From the cell containing the given text, extract its center point as (X, Y) coordinate. 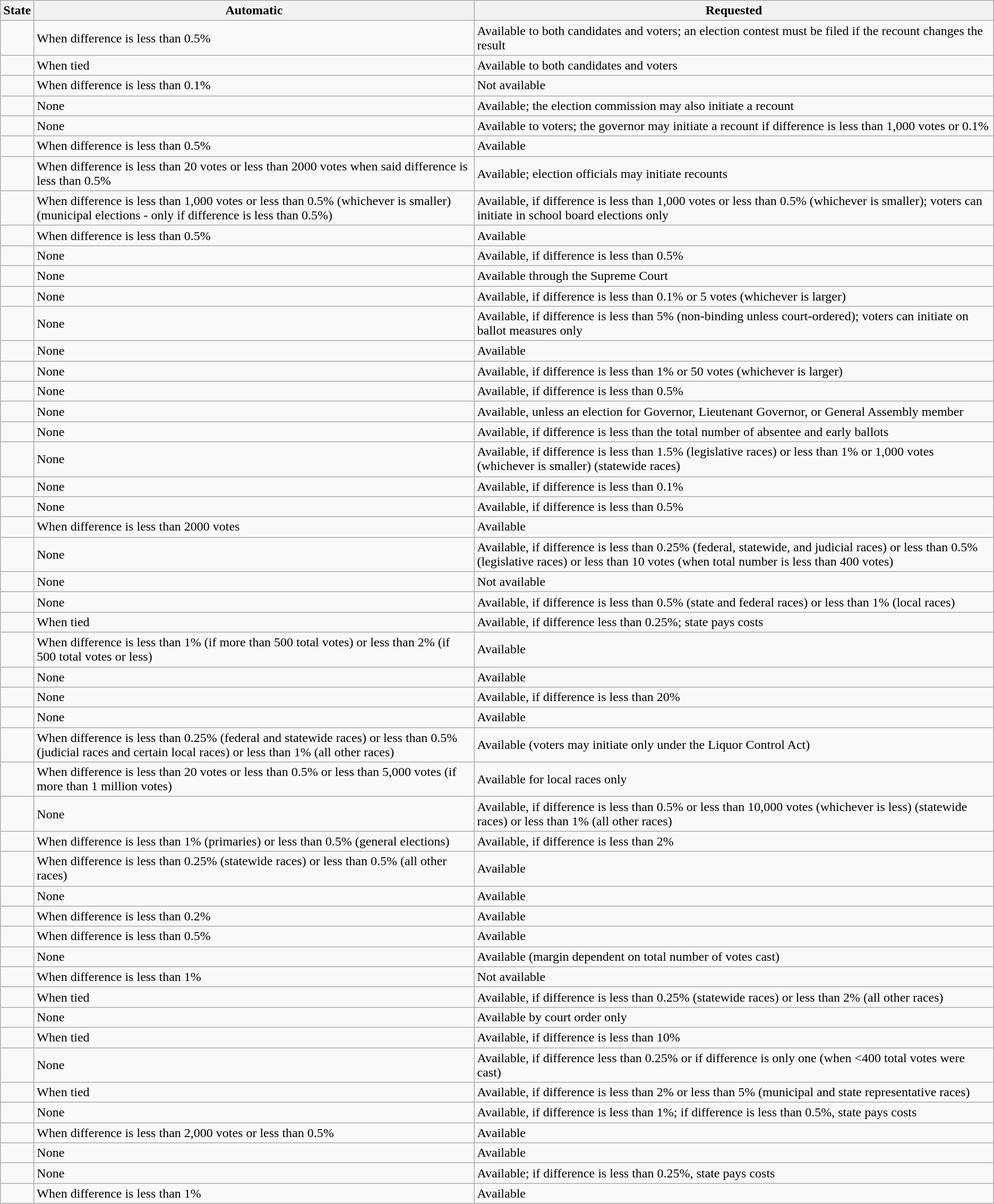
Available to both candidates and voters; an election contest must be filed if the recount changes the result (734, 38)
Available; election officials may initiate recounts (734, 173)
Available for local races only (734, 780)
Available; the election commission may also initiate a recount (734, 106)
Available, if difference is less than 20% (734, 697)
Available, if difference less than 0.25% or if difference is only one (when <400 total votes were cast) (734, 1064)
When difference is less than 0.2% (254, 916)
Available, if difference is less than the total number of absentee and early ballots (734, 432)
Available through the Supreme Court (734, 276)
Available, unless an election for Governor, Lieutenant Governor, or General Assembly member (734, 412)
When difference is less than 0.1% (254, 86)
When difference is less than 20 votes or less than 0.5% or less than 5,000 votes (if more than 1 million votes) (254, 780)
Available, if difference is less than 5% (non-binding unless court-ordered); voters can initiate on ballot measures only (734, 324)
When difference is less than 0.25% (statewide races) or less than 0.5% (all other races) (254, 869)
Automatic (254, 11)
Available, if difference is less than 1,000 votes or less than 0.5% (whichever is smaller); voters can initiate in school board elections only (734, 208)
Available (margin dependent on total number of votes cast) (734, 957)
Available, if difference is less than 0.5% or less than 10,000 votes (whichever is less) (statewide races) or less than 1% (all other races) (734, 814)
Available by court order only (734, 1017)
Available to both candidates and voters (734, 65)
Available, if difference is less than 2% or less than 5% (municipal and state representative races) (734, 1092)
When difference is less than 2,000 votes or less than 0.5% (254, 1133)
Available, if difference is less than 1%; if difference is less than 0.5%, state pays costs (734, 1113)
Available, if difference is less than 10% (734, 1037)
Available, if difference is less than 0.5% (state and federal races) or less than 1% (local races) (734, 602)
Available, if difference is less than 0.1% (734, 486)
When difference is less than 2000 votes (254, 527)
Available; if difference is less than 0.25%, state pays costs (734, 1173)
Available (voters may initiate only under the Liquor Control Act) (734, 745)
State (17, 11)
Available, if difference less than 0.25%; state pays costs (734, 622)
Available, if difference is less than 1.5% (legislative races) or less than 1% or 1,000 votes (whichever is smaller) (statewide races) (734, 459)
Available, if difference is less than 2% (734, 841)
When difference is less than 1% (primaries) or less than 0.5% (general elections) (254, 841)
Requested (734, 11)
Available, if difference is less than 0.25% (statewide races) or less than 2% (all other races) (734, 997)
When difference is less than 1% (if more than 500 total votes) or less than 2% (if 500 total votes or less) (254, 649)
Available to voters; the governor may initiate a recount if difference is less than 1,000 votes or 0.1% (734, 126)
Available, if difference is less than 0.1% or 5 votes (whichever is larger) (734, 296)
When difference is less than 1,000 votes or less than 0.5% (whichever is smaller) (municipal elections - only if difference is less than 0.5%) (254, 208)
Available, if difference is less than 1% or 50 votes (whichever is larger) (734, 371)
When difference is less than 20 votes or less than 2000 votes when said difference is less than 0.5% (254, 173)
